Detect which cell encompasses the target text, then output its [X, Y] center coordinate. 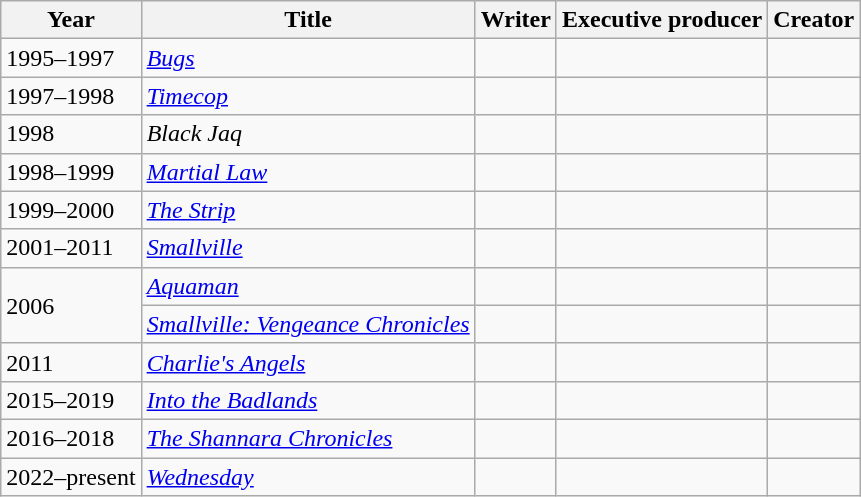
2006 [71, 305]
Year [71, 20]
1998–1999 [71, 172]
1997–1998 [71, 96]
Into the Badlands [308, 400]
2016–2018 [71, 438]
Executive producer [662, 20]
Black Jaq [308, 134]
Title [308, 20]
2022–present [71, 477]
2015–2019 [71, 400]
1998 [71, 134]
Bugs [308, 58]
Aquaman [308, 286]
Smallville [308, 248]
The Shannara Chronicles [308, 438]
2011 [71, 362]
1995–1997 [71, 58]
2001–2011 [71, 248]
The Strip [308, 210]
Charlie's Angels [308, 362]
Timecop [308, 96]
Creator [814, 20]
Writer [516, 20]
1999–2000 [71, 210]
Martial Law [308, 172]
Smallville: Vengeance Chronicles [308, 324]
Wednesday [308, 477]
